From the cell containing the given text, extract its center point as (X, Y) coordinate. 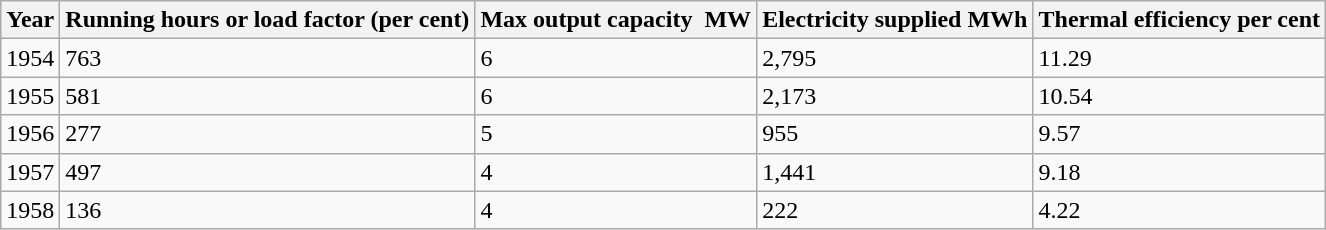
222 (895, 210)
1,441 (895, 172)
Year (30, 20)
4.22 (1180, 210)
2,795 (895, 58)
10.54 (1180, 96)
2,173 (895, 96)
1956 (30, 134)
Electricity supplied MWh (895, 20)
5 (616, 134)
955 (895, 134)
1955 (30, 96)
1954 (30, 58)
11.29 (1180, 58)
497 (268, 172)
1957 (30, 172)
1958 (30, 210)
Thermal efficiency per cent (1180, 20)
9.18 (1180, 172)
Max output capacity MW (616, 20)
581 (268, 96)
Running hours or load factor (per cent) (268, 20)
763 (268, 58)
9.57 (1180, 134)
136 (268, 210)
277 (268, 134)
